Identify which cell holds the provided text, then report its (X, Y) central coordinate. 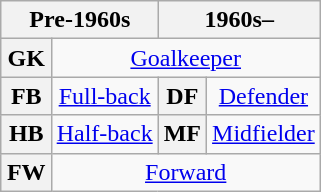
HB (26, 134)
Defender (264, 96)
DF (182, 96)
Half-back (104, 134)
FW (26, 172)
FB (26, 96)
MF (182, 134)
Pre-1960s (80, 20)
GK (26, 58)
Forward (186, 172)
Full-back (104, 96)
Midfielder (264, 134)
1960s– (239, 20)
Goalkeeper (186, 58)
